Pinpoint the cell where the given text exists, returning its [x, y] midpoint coordinate. 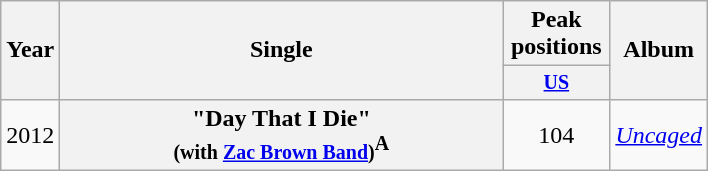
"Day That I Die" (with Zac Brown Band)A [282, 135]
Year [30, 50]
Single [282, 50]
104 [556, 135]
Peak positions [556, 34]
Uncaged [659, 135]
US [556, 82]
2012 [30, 135]
Album [659, 50]
